Determine the (X, Y) coordinate at the center of the cell enclosing the given text.  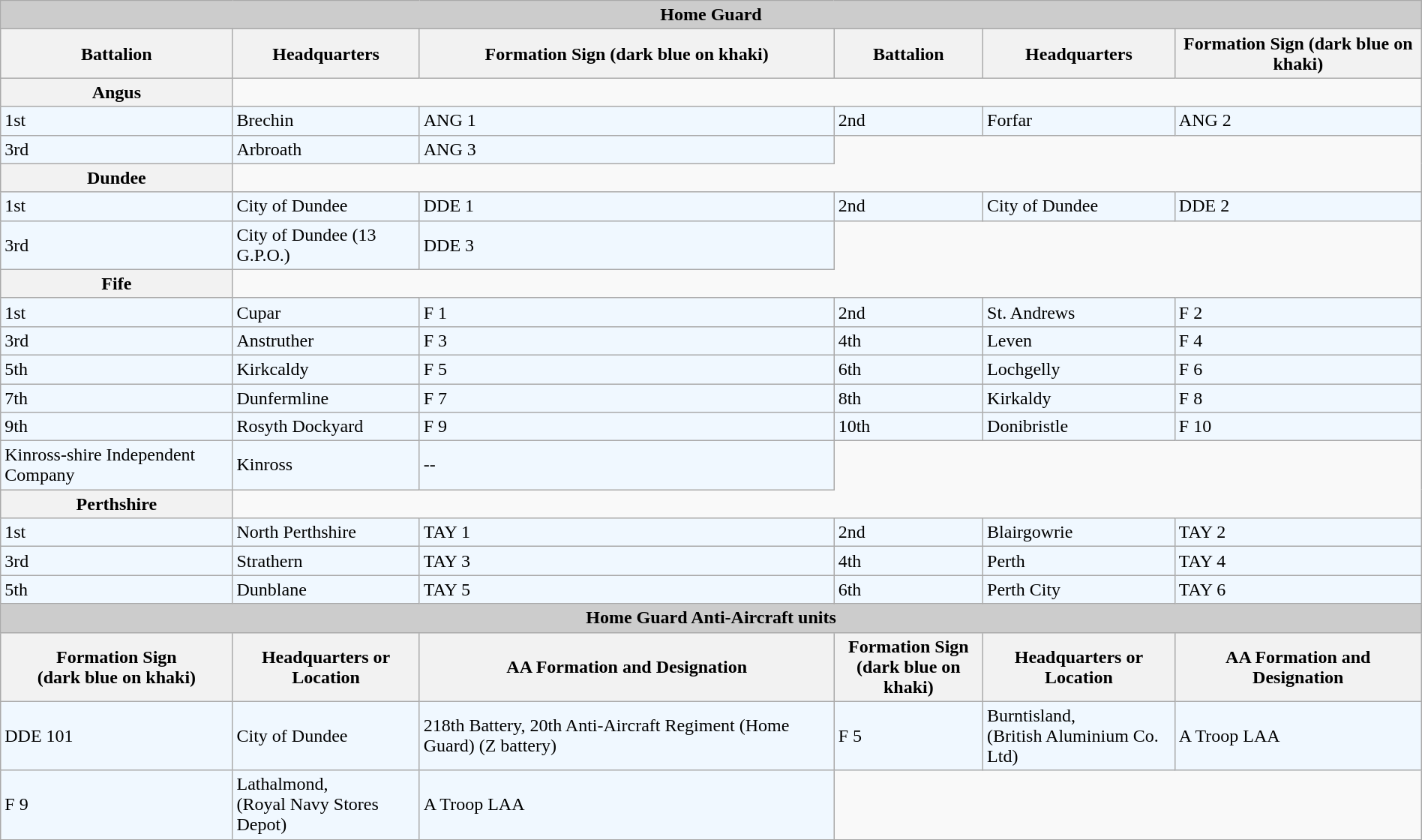
DDE 3 (627, 244)
DDE 101 (117, 736)
Perth (1079, 561)
Dundee (117, 178)
Lochgelly (1079, 369)
DDE 2 (1297, 206)
F 6 (1297, 369)
Blairgowrie (1079, 532)
Leven (1079, 340)
Home Guard Anti-Aircraft units (711, 618)
Rosyth Dockyard (325, 427)
Burntisland, (British Aluminium Co. Ltd) (1079, 736)
Fife (117, 283)
Strathern (325, 561)
F 8 (1297, 398)
9th (117, 427)
TAY 2 (1297, 532)
TAY 4 (1297, 561)
St. Andrews (1079, 312)
Donibristle (1079, 427)
Anstruther (325, 340)
Dunblane (325, 589)
Angus (117, 92)
Kirkcaldy (325, 369)
F 2 (1297, 312)
F 1 (627, 312)
Kinross (325, 465)
North Perthshire (325, 532)
Lathalmond, (Royal Navy Stores Depot) (325, 805)
F 3 (627, 340)
Brechin (325, 121)
City of Dundee (13 G.P.O.) (325, 244)
ANG 1 (627, 121)
F 10 (1297, 427)
F 7 (627, 398)
8th (908, 398)
TAY 5 (627, 589)
Forfar (1079, 121)
10th (908, 427)
ANG 3 (627, 149)
Perth City (1079, 589)
Arbroath (325, 149)
TAY 1 (627, 532)
Kinross-shire Independent Company (117, 465)
ANG 2 (1297, 121)
TAY 3 (627, 561)
Kirkaldy (1079, 398)
Home Guard (711, 15)
7th (117, 398)
DDE 1 (627, 206)
Perthshire (117, 504)
TAY 6 (1297, 589)
F 4 (1297, 340)
218th Battery, 20th Anti-Aircraft Regiment (Home Guard) (Z battery) (627, 736)
Dunfermline (325, 398)
Cupar (325, 312)
-- (627, 465)
